Scan for the cell matching the given text and deliver its (X, Y) coordinate at center. 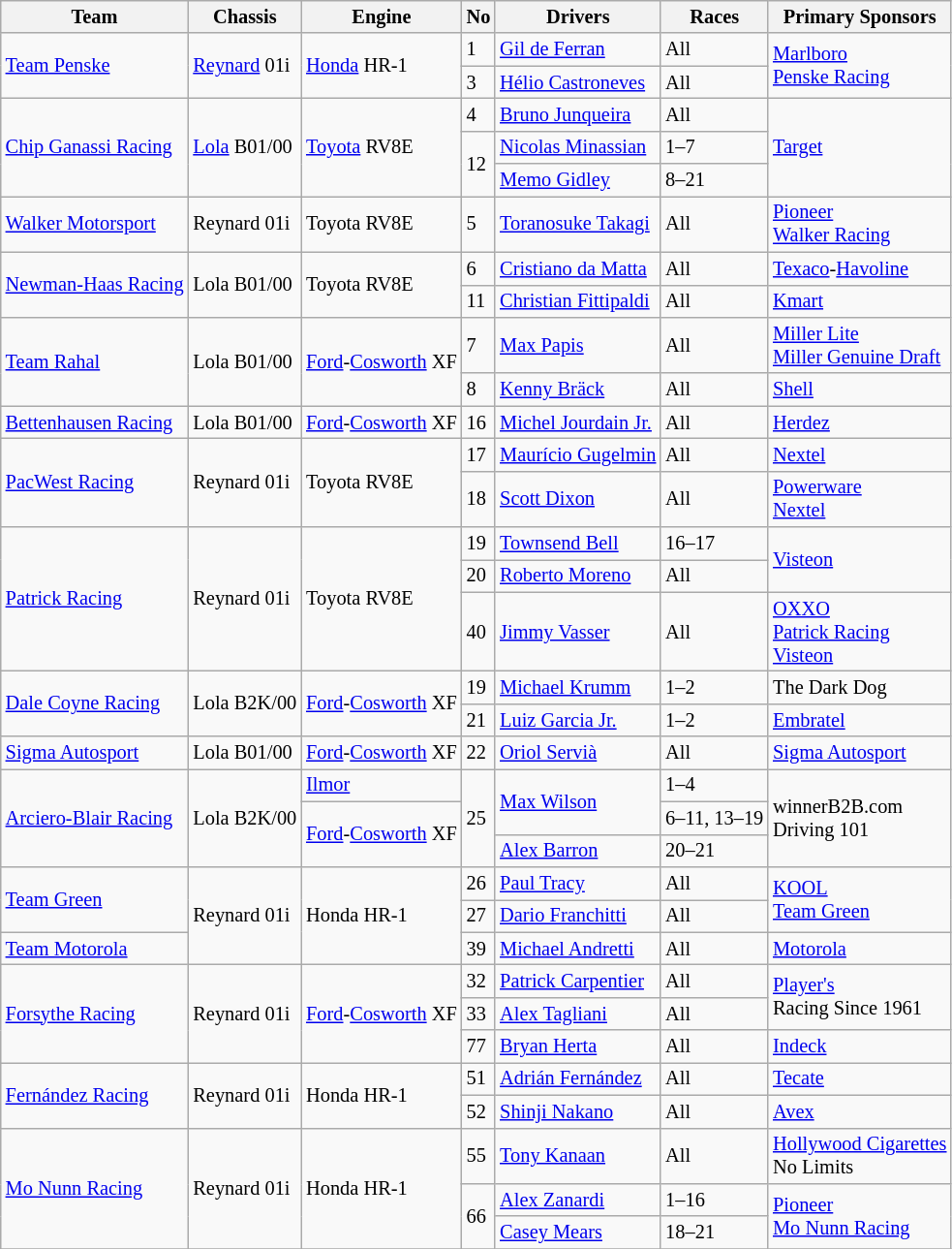
Newman-Haas Racing (95, 285)
Team Green (95, 899)
Max Wilson (577, 800)
Cristiano da Matta (577, 268)
Team Rahal (95, 360)
20–21 (715, 851)
Team Motorola (95, 949)
The Dark Dog (860, 687)
7 (478, 345)
55 (478, 1156)
Arciero-Blair Racing (95, 818)
18 (478, 499)
39 (478, 949)
Christian Fittipaldi (577, 301)
25 (478, 818)
Shinji Nakano (577, 1111)
Drivers (577, 16)
Bruno Junqueira (577, 114)
16–17 (715, 544)
Michael Andretti (577, 949)
Roberto Moreno (577, 576)
Oriol Servià (577, 753)
17 (478, 454)
8–21 (715, 180)
Michael Krumm (577, 687)
Max Papis (577, 345)
77 (478, 1046)
Marlboro Penske Racing (860, 66)
Memo Gidley (577, 180)
22 (478, 753)
27 (478, 916)
Mo Nunn Racing (95, 1188)
11 (478, 301)
Nextel (860, 454)
Casey Mears (577, 1233)
Patrick Racing (95, 599)
Alex Barron (577, 851)
Forsythe Racing (95, 1014)
Maurício Gugelmin (577, 454)
Adrián Fernández (577, 1078)
20 (478, 576)
Powerware Nextel (860, 499)
Dario Franchitti (577, 916)
Chip Ganassi Racing (95, 147)
Team (95, 16)
Hélio Castroneves (577, 82)
Tecate (860, 1078)
Nicolas Minassian (577, 147)
No (478, 16)
33 (478, 1014)
18–21 (715, 1233)
Chassis (244, 16)
Embratel (860, 720)
Michel Jourdain Jr. (577, 422)
Races (715, 16)
Ilmor (382, 785)
Gil de Ferran (577, 49)
Miller Lite Miller Genuine Draft (860, 345)
Tony Kanaan (577, 1156)
Scott Dixon (577, 499)
Texaco-Havoline (860, 268)
Motorola (860, 949)
1–16 (715, 1200)
Luiz Garcia Jr. (577, 720)
Walker Motorsport (95, 224)
66 (478, 1215)
Dale Coyne Racing (95, 703)
Paul Tracy (577, 883)
Engine (382, 16)
1–4 (715, 785)
1 (478, 49)
52 (478, 1111)
Pioneer Walker Racing (860, 224)
16 (478, 422)
3 (478, 82)
26 (478, 883)
Kenny Bräck (577, 390)
12 (478, 163)
6–11, 13–19 (715, 818)
Hollywood Cigarettes No Limits (860, 1156)
Indeck (860, 1046)
KOOL Team Green (860, 899)
21 (478, 720)
4 (478, 114)
Patrick Carpentier (577, 981)
winnerB2B.com Driving 101 (860, 818)
Player's Racing Since 1961 (860, 996)
Herdez (860, 422)
Alex Zanardi (577, 1200)
32 (478, 981)
Shell (860, 390)
Team Penske (95, 66)
OXXO Patrick Racing Visteon (860, 632)
Kmart (860, 301)
Townsend Bell (577, 544)
Pioneer Mo Nunn Racing (860, 1215)
Bettenhausen Racing (95, 422)
1–7 (715, 147)
6 (478, 268)
Avex (860, 1111)
Bryan Herta (577, 1046)
8 (478, 390)
5 (478, 224)
Fernández Racing (95, 1095)
Toranosuke Takagi (577, 224)
Target (860, 147)
PacWest Racing (95, 483)
Visteon (860, 560)
Jimmy Vasser (577, 632)
40 (478, 632)
51 (478, 1078)
Primary Sponsors (860, 16)
Alex Tagliani (577, 1014)
